Provide the [x, y] coordinate of the cell's center where the given text is located.  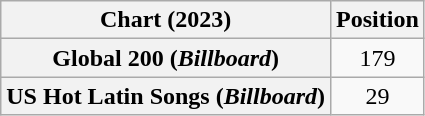
29 [378, 96]
Global 200 (Billboard) [166, 58]
Position [378, 20]
US Hot Latin Songs (Billboard) [166, 96]
Chart (2023) [166, 20]
179 [378, 58]
